Pinpoint the cell where the given text exists, returning its (X, Y) midpoint coordinate. 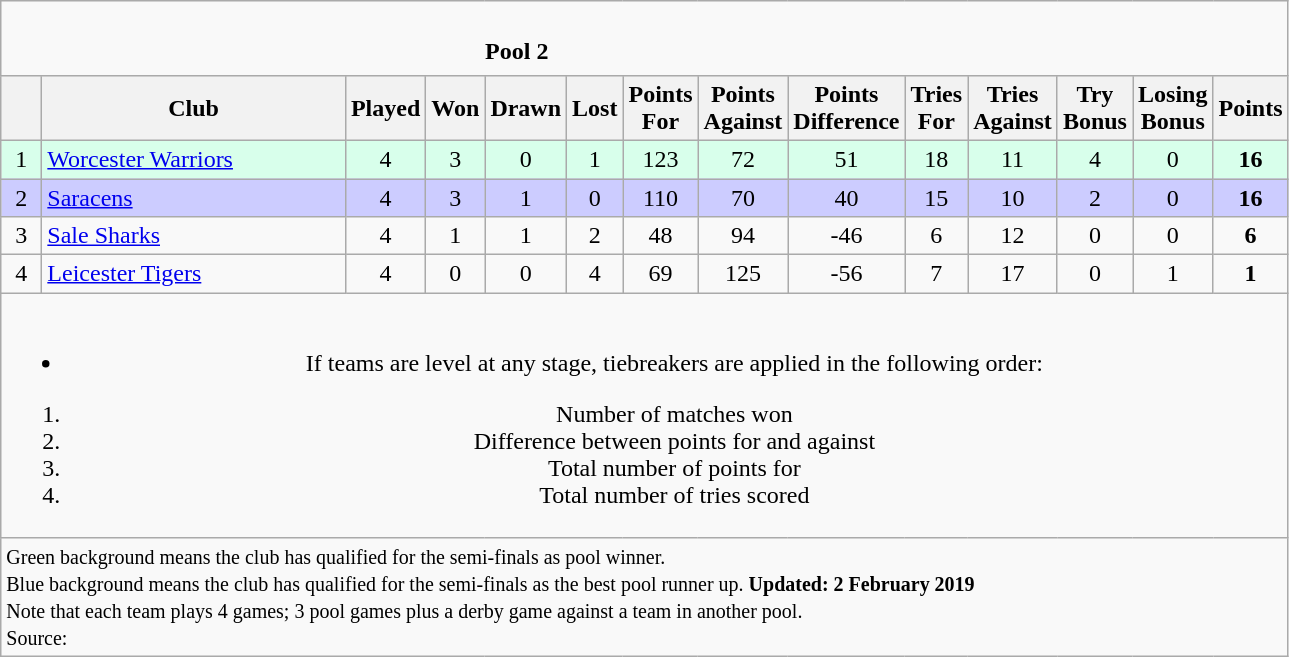
Club (194, 108)
10 (1013, 197)
Losing Bonus (1172, 108)
Points For (660, 108)
110 (660, 197)
Try Bonus (1094, 108)
Points (1250, 108)
40 (846, 197)
Tries Against (1013, 108)
Played (385, 108)
Points Difference (846, 108)
Worcester Warriors (194, 159)
12 (1013, 236)
69 (660, 274)
70 (743, 197)
Points Against (743, 108)
Saracens (194, 197)
Tries For (936, 108)
18 (936, 159)
7 (936, 274)
123 (660, 159)
Drawn (526, 108)
Won (456, 108)
11 (1013, 159)
48 (660, 236)
Lost (595, 108)
51 (846, 159)
17 (1013, 274)
94 (743, 236)
125 (743, 274)
-46 (846, 236)
15 (936, 197)
Leicester Tigers (194, 274)
-56 (846, 274)
72 (743, 159)
Sale Sharks (194, 236)
